Determine the (X, Y) coordinate at the center of the cell enclosing the given text.  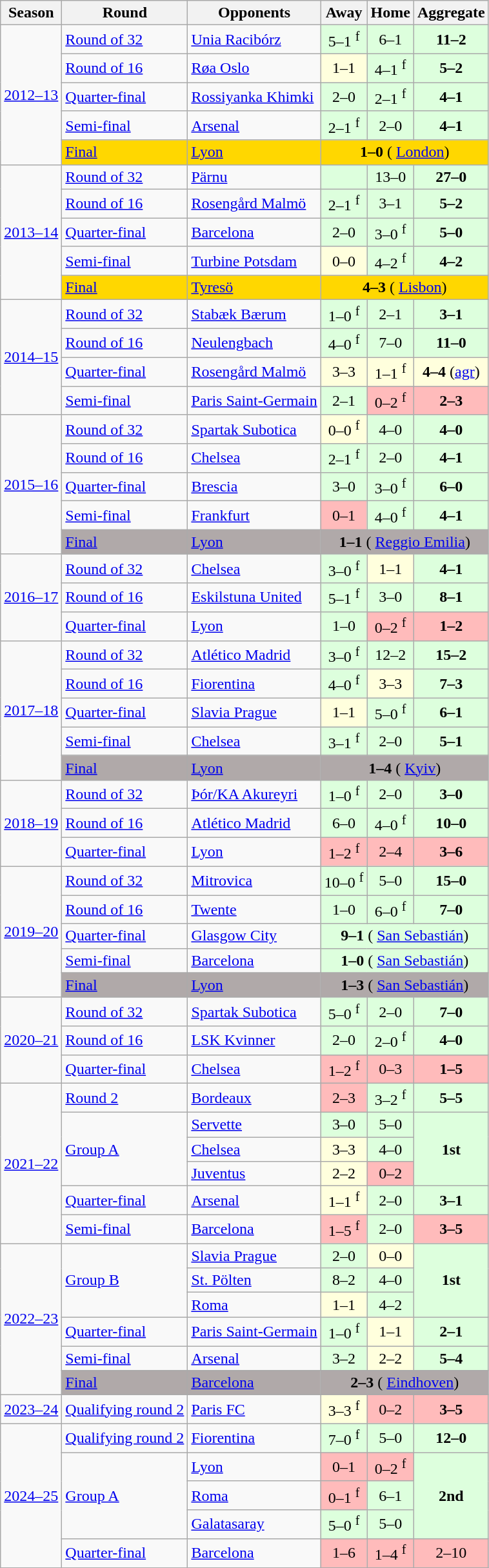
Group B (125, 1280)
2020–21 (31, 1040)
4–3 ( Lisbon) (404, 288)
0–1 f (344, 1495)
5–4 (451, 1358)
12–2 (390, 655)
Twente (254, 909)
10–0 f (344, 881)
1–4 f (390, 1553)
Round 2 (125, 1098)
1–4 ( Kyiv) (404, 768)
2023–24 (31, 1410)
10–0 (451, 823)
1–6 (344, 1553)
13–0 (390, 177)
3–2 f (390, 1098)
Glasgow City (254, 936)
5–1 (451, 742)
3–6 (451, 851)
4–4 (agr) (451, 372)
2016–17 (31, 597)
11–2 (451, 40)
Tyresö (254, 288)
5–5 (451, 1098)
2021–22 (31, 1164)
2024–25 (31, 1495)
Galatasaray (254, 1525)
9–1 ( San Sebastián) (404, 936)
Stabæk Bærum (254, 315)
1–0 ( San Sebastián) (404, 960)
3–2 (344, 1358)
2017–18 (31, 710)
Unia Racibórz (254, 40)
Servette (254, 1125)
2018–19 (31, 823)
6–0 f (390, 909)
Turbine Potsdam (254, 261)
2013–14 (31, 232)
7–0 f (344, 1438)
Juventus (254, 1174)
Eskilstuna United (254, 597)
27–0 (451, 177)
4–1 f (390, 68)
2015–16 (31, 484)
Þór/KA Akureyri (254, 795)
15–0 (451, 881)
Frankfurt (254, 516)
1–5 (451, 1069)
12–0 (451, 1438)
2–3 ( Eindhoven) (404, 1383)
3–1 f (344, 742)
Pärnu (254, 177)
3–3 f (344, 1410)
Neulengbach (254, 343)
0–0 f (344, 430)
2019–20 (31, 931)
Bordeaux (254, 1098)
Rossiyanka Khimki (254, 97)
St. Pölten (254, 1280)
1–3 ( San Sebastián) (404, 985)
1–1 ( Reggio Emilia) (404, 542)
2–0 f (390, 1041)
4–2 f (390, 261)
Round (125, 13)
Away (344, 13)
Home (390, 13)
2nd (451, 1496)
Røa Oslo (254, 68)
Mitrovica (254, 881)
2022–23 (31, 1320)
1–0 ( London) (404, 152)
2012–13 (31, 95)
Brescia (254, 486)
1–5 f (344, 1229)
0–3 (390, 1069)
8–1 (451, 597)
Opponents (254, 13)
1–2 (451, 626)
2014–15 (31, 357)
2–4 (390, 851)
7–3 (451, 684)
2–10 (451, 1553)
Aggregate (451, 13)
11–0 (451, 343)
LSK Kvinner (254, 1041)
8–2 (344, 1280)
Season (31, 13)
15–2 (451, 655)
Paris FC (254, 1410)
